From the cell containing the given text, extract its center point as (X, Y) coordinate. 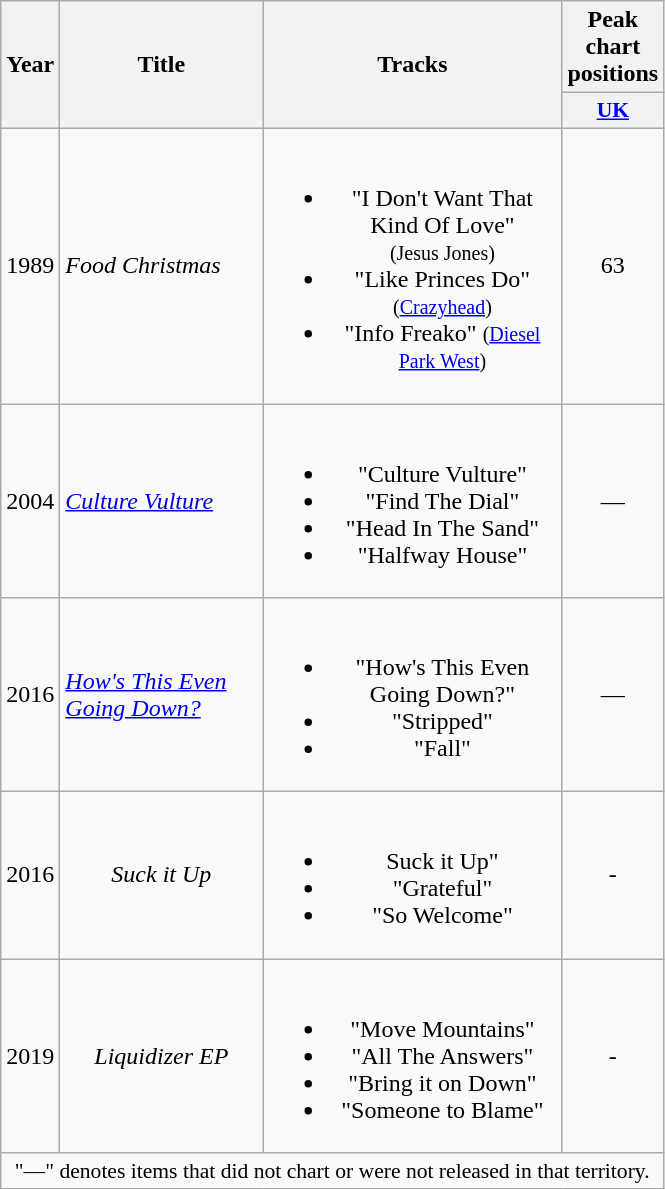
Liquidizer EP (162, 1056)
2004 (30, 501)
How's This Even Going Down? (162, 695)
"I Don't Want That Kind Of Love"(Jesus Jones)"Like Princes Do" (Crazyhead)"Info Freako" (Diesel Park West) (412, 266)
2019 (30, 1056)
Food Christmas (162, 266)
1989 (30, 266)
Suck it Up (162, 876)
"How's This Even Going Down?""Stripped""Fall" (412, 695)
"Move Mountains""All The Answers""Bring it on Down""Someone to Blame" (412, 1056)
UK (613, 111)
"—" denotes items that did not chart or were not released in that territory. (332, 1171)
Title (162, 65)
"Culture Vulture""Find The Dial""Head In The Sand""Halfway House" (412, 501)
Year (30, 65)
Suck it Up""Grateful""So Welcome" (412, 876)
Tracks (412, 65)
63 (613, 266)
Culture Vulture (162, 501)
Peak chart positions (613, 47)
